Provide the [x, y] coordinate of the cell's center where the given text is located.  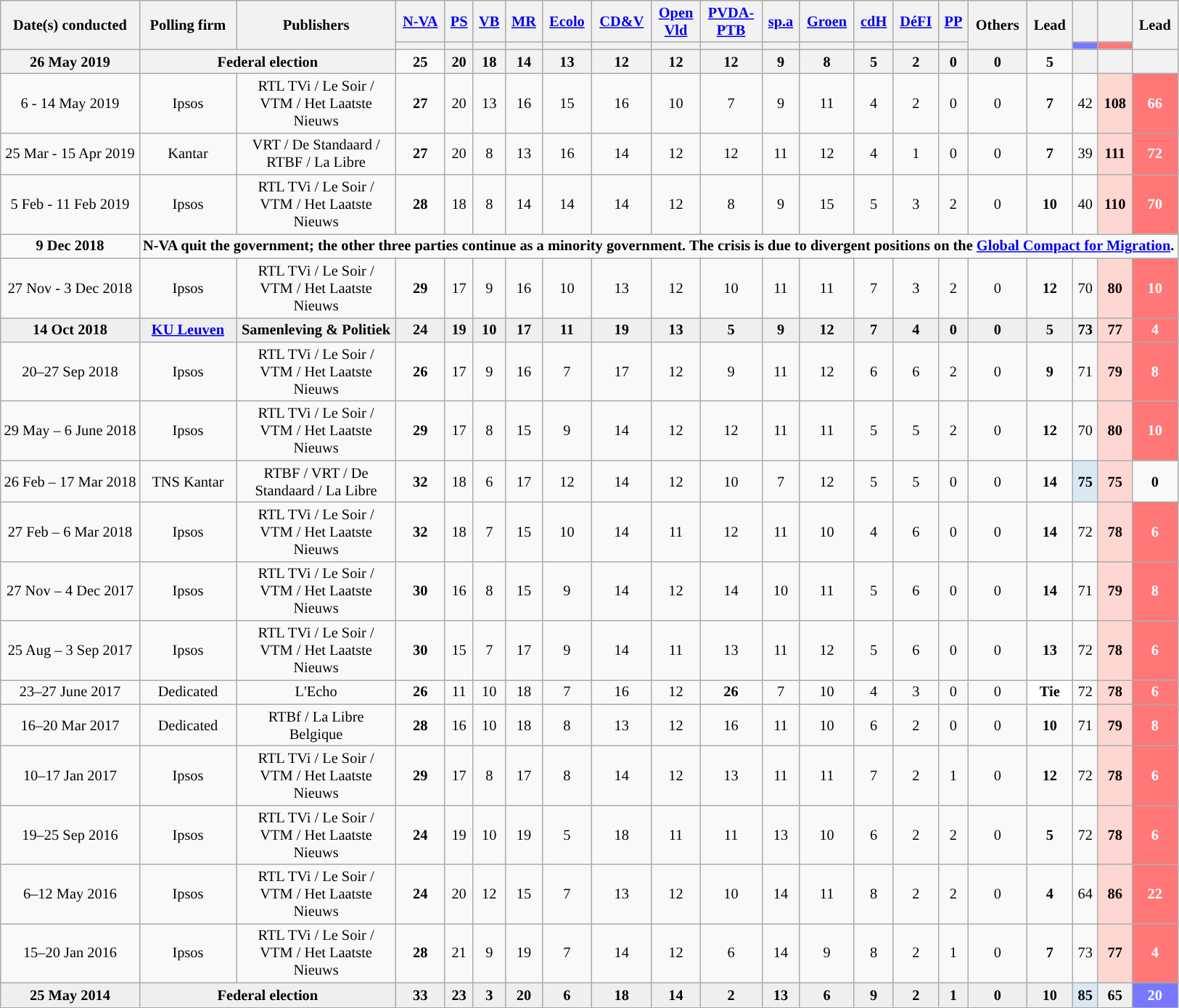
RTBf / La Libre Belgique [316, 725]
5 Feb - 11 Feb 2019 [70, 205]
85 [1085, 995]
Tie [1049, 692]
29 May – 6 June 2018 [70, 431]
19–25 Sep 2016 [70, 835]
14 Oct 2018 [70, 330]
15–20 Jan 2016 [70, 953]
Ecolo [567, 21]
25 Aug – 3 Sep 2017 [70, 650]
65 [1114, 995]
cdH [874, 21]
23 [459, 995]
20–27 Sep 2018 [70, 371]
40 [1085, 205]
Kantar [188, 154]
25 [420, 62]
MR [524, 21]
16–20 Mar 2017 [70, 725]
27 Nov - 3 Dec 2018 [70, 288]
RTBF / VRT / De Standaard / La Libre [316, 482]
64 [1085, 894]
86 [1114, 894]
21 [459, 953]
PP [953, 21]
VRT / De Standaard / RTBF / La Libre [316, 154]
10–17 Jan 2017 [70, 775]
66 [1155, 103]
Publishers [316, 25]
42 [1085, 103]
26 May 2019 [70, 62]
CD&V [621, 21]
Others [997, 25]
27 Feb – 6 Mar 2018 [70, 532]
Samenleving & Politiek [316, 330]
N-VA [420, 21]
22 [1155, 894]
L'Echo [316, 692]
9 Dec 2018 [70, 246]
33 [420, 995]
25 May 2014 [70, 995]
39 [1085, 154]
23–27 June 2017 [70, 692]
DéFI [916, 21]
6–12 May 2016 [70, 894]
PVDA-PTB [731, 21]
110 [1114, 205]
Groen [827, 21]
VB [489, 21]
111 [1114, 154]
6 - 14 May 2019 [70, 103]
26 Feb – 17 Mar 2018 [70, 482]
Date(s) conducted [70, 25]
25 Mar - 15 Apr 2019 [70, 154]
TNS Kantar [188, 482]
Polling firm [188, 25]
PS [459, 21]
27 Nov – 4 Dec 2017 [70, 591]
sp.a [781, 21]
OpenVld [676, 21]
KU Leuven [188, 330]
108 [1114, 103]
